Find where the given text appears and provide that cell's center as (X, Y) coordinate. 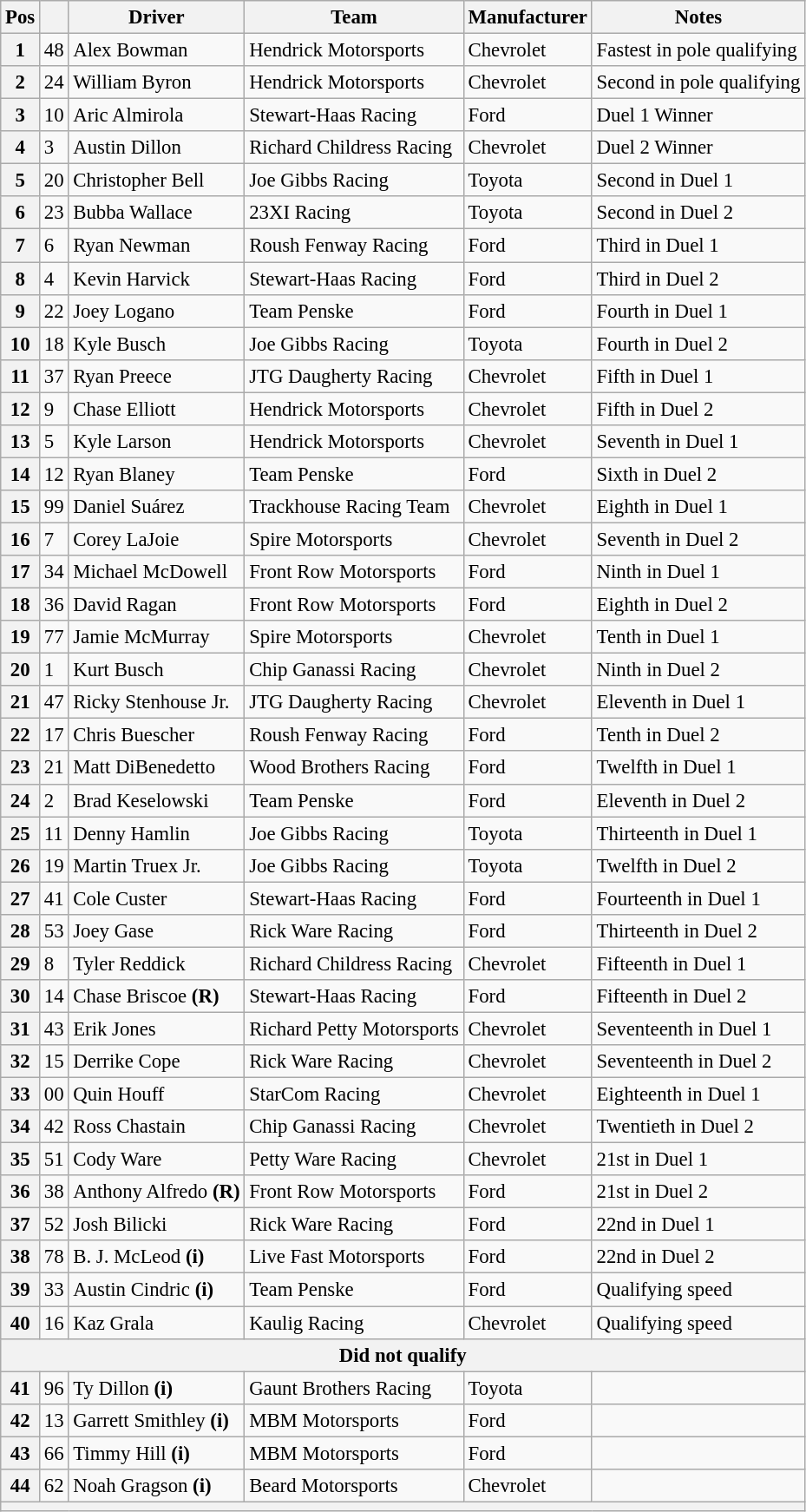
Eleventh in Duel 1 (698, 702)
Seventeenth in Duel 2 (698, 1062)
32 (21, 1062)
Beard Motorsports (354, 1486)
Duel 2 Winner (698, 148)
Josh Bilicki (156, 1225)
Martin Truex Jr. (156, 865)
48 (54, 50)
Wood Brothers Racing (354, 768)
Driver (156, 17)
Derrike Cope (156, 1062)
Notes (698, 17)
Ricky Stenhouse Jr. (156, 702)
77 (54, 637)
25 (21, 833)
27 (21, 898)
00 (54, 1095)
Pos (21, 17)
Cody Ware (156, 1160)
Kyle Larson (156, 442)
Fifth in Duel 1 (698, 376)
40 (21, 1323)
21st in Duel 2 (698, 1192)
78 (54, 1258)
Kyle Busch (156, 344)
Ty Dillon (i) (156, 1388)
29 (21, 963)
Third in Duel 2 (698, 279)
Fifteenth in Duel 1 (698, 963)
28 (21, 931)
Trackhouse Racing Team (354, 507)
62 (54, 1486)
53 (54, 931)
Ninth in Duel 2 (698, 670)
Jamie McMurray (156, 637)
Seventh in Duel 2 (698, 539)
Anthony Alfredo (R) (156, 1192)
Joey Logano (156, 311)
Second in pole qualifying (698, 82)
Fastest in pole qualifying (698, 50)
Seventeenth in Duel 1 (698, 1029)
Tenth in Duel 1 (698, 637)
Denny Hamlin (156, 833)
99 (54, 507)
Erik Jones (156, 1029)
Kaulig Racing (354, 1323)
Eighth in Duel 1 (698, 507)
Cole Custer (156, 898)
Aric Almirola (156, 115)
Tyler Reddick (156, 963)
Thirteenth in Duel 1 (698, 833)
21st in Duel 1 (698, 1160)
Team (354, 17)
Kaz Grala (156, 1323)
Second in Duel 2 (698, 213)
66 (54, 1453)
Chris Buescher (156, 735)
Ninth in Duel 1 (698, 572)
Michael McDowell (156, 572)
Noah Gragson (i) (156, 1486)
Ryan Blaney (156, 474)
Ryan Preece (156, 376)
Christopher Bell (156, 181)
Second in Duel 1 (698, 181)
Timmy Hill (i) (156, 1453)
Eighth in Duel 2 (698, 605)
Petty Ware Racing (354, 1160)
39 (21, 1290)
Tenth in Duel 2 (698, 735)
Eighteenth in Duel 1 (698, 1095)
Kevin Harvick (156, 279)
Richard Petty Motorsports (354, 1029)
Eleventh in Duel 2 (698, 800)
Thirteenth in Duel 2 (698, 931)
23XI Racing (354, 213)
35 (21, 1160)
William Byron (156, 82)
26 (21, 865)
Fifteenth in Duel 2 (698, 996)
Twentieth in Duel 2 (698, 1127)
Fourth in Duel 2 (698, 344)
Alex Bowman (156, 50)
StarCom Racing (354, 1095)
22nd in Duel 2 (698, 1258)
Ryan Newman (156, 246)
44 (21, 1486)
Bubba Wallace (156, 213)
Fourth in Duel 1 (698, 311)
Manufacturer (528, 17)
Third in Duel 1 (698, 246)
Austin Cindric (i) (156, 1290)
Seventh in Duel 1 (698, 442)
Twelfth in Duel 2 (698, 865)
22nd in Duel 1 (698, 1225)
30 (21, 996)
Sixth in Duel 2 (698, 474)
47 (54, 702)
96 (54, 1388)
B. J. McLeod (i) (156, 1258)
Chase Briscoe (R) (156, 996)
Daniel Suárez (156, 507)
31 (21, 1029)
Quin Houff (156, 1095)
51 (54, 1160)
Garrett Smithley (i) (156, 1420)
Duel 1 Winner (698, 115)
Ross Chastain (156, 1127)
52 (54, 1225)
Did not qualify (403, 1355)
Fifth in Duel 2 (698, 409)
Kurt Busch (156, 670)
Chase Elliott (156, 409)
Gaunt Brothers Racing (354, 1388)
Brad Keselowski (156, 800)
Joey Gase (156, 931)
Live Fast Motorsports (354, 1258)
David Ragan (156, 605)
Matt DiBenedetto (156, 768)
Fourteenth in Duel 1 (698, 898)
Austin Dillon (156, 148)
Corey LaJoie (156, 539)
Twelfth in Duel 1 (698, 768)
